From the cell containing the given text, extract its center point as [X, Y] coordinate. 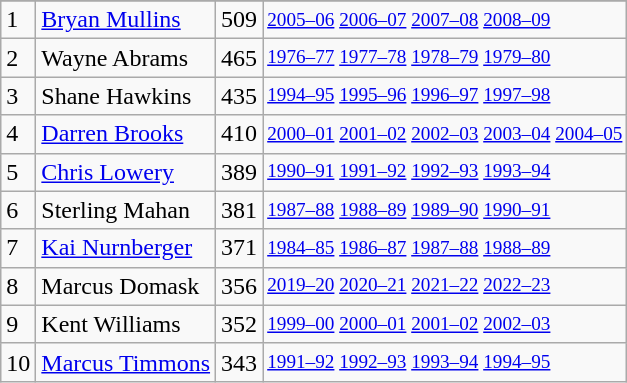
6 [18, 210]
1976–77 1977–78 1978–79 1979–80 [445, 58]
1994–95 1995–96 1996–97 1997–98 [445, 96]
9 [18, 324]
1 [18, 20]
2000–01 2001–02 2002–03 2003–04 2004–05 [445, 134]
Marcus Timmons [126, 362]
2019–20 2020–21 2021–22 2022–23 [445, 286]
1984–85 1986–87 1987–88 1988–89 [445, 248]
1990–91 1991–92 1992–93 1993–94 [445, 172]
4 [18, 134]
10 [18, 362]
8 [18, 286]
Kent Williams [126, 324]
5 [18, 172]
1999–00 2000–01 2001–02 2002–03 [445, 324]
1987–88 1988–89 1989–90 1990–91 [445, 210]
Bryan Mullins [126, 20]
2005–06 2006–07 2007–08 2008–09 [445, 20]
509 [240, 20]
381 [240, 210]
Kai Nurnberger [126, 248]
Darren Brooks [126, 134]
371 [240, 248]
Shane Hawkins [126, 96]
7 [18, 248]
Chris Lowery [126, 172]
410 [240, 134]
3 [18, 96]
343 [240, 362]
352 [240, 324]
2 [18, 58]
465 [240, 58]
356 [240, 286]
Sterling Mahan [126, 210]
435 [240, 96]
Wayne Abrams [126, 58]
389 [240, 172]
Marcus Domask [126, 286]
1991–92 1992–93 1993–94 1994–95 [445, 362]
